Scan for the cell matching the given text and deliver its (x, y) coordinate at center. 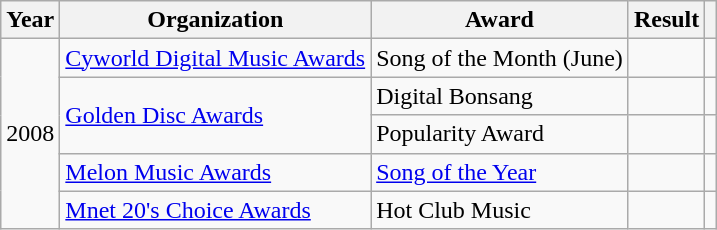
Digital Bonsang (500, 96)
Result (666, 20)
Mnet 20's Choice Awards (216, 210)
Year (30, 20)
Hot Club Music (500, 210)
2008 (30, 134)
Cyworld Digital Music Awards (216, 58)
Song of the Year (500, 172)
Song of the Month (June) (500, 58)
Melon Music Awards (216, 172)
Popularity Award (500, 134)
Award (500, 20)
Organization (216, 20)
Golden Disc Awards (216, 115)
